Search for the cell housing the specified text and yield its (x, y) center coordinate. 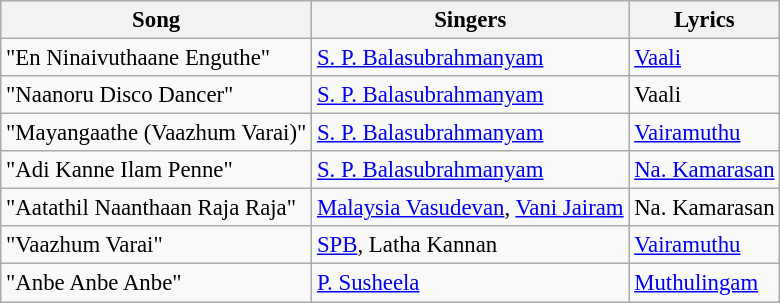
P. Susheela (470, 283)
"En Ninaivuthaane Enguthe" (156, 58)
Singers (470, 20)
"Aatathil Naanthaan Raja Raja" (156, 208)
Malaysia Vasudevan, Vani Jairam (470, 208)
Lyrics (704, 20)
"Anbe Anbe Anbe" (156, 283)
"Naanoru Disco Dancer" (156, 95)
"Mayangaathe (Vaazhum Varai)" (156, 133)
Muthulingam (704, 283)
Song (156, 20)
"Adi Kanne Ilam Penne" (156, 170)
"Vaazhum Varai" (156, 245)
SPB, Latha Kannan (470, 245)
